Find where the given text appears and provide that cell's center as [X, Y] coordinate. 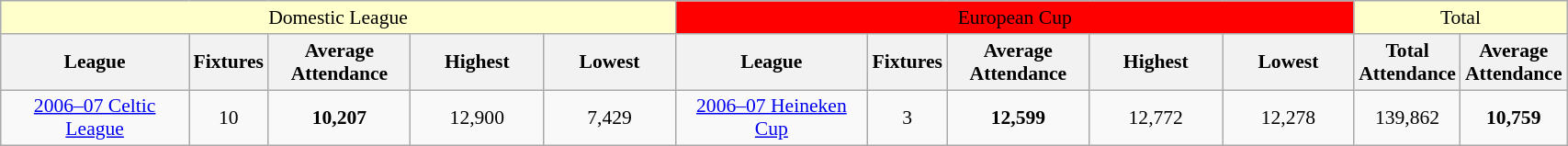
2006–07 Heineken Cup [772, 118]
Domestic League [338, 17]
European Cup [1014, 17]
Total [1461, 17]
7,429 [610, 118]
10,759 [1514, 118]
139,862 [1407, 118]
12,772 [1156, 118]
2006–07 Celtic League [96, 118]
10,207 [340, 118]
10 [229, 118]
3 [907, 118]
12,278 [1289, 118]
12,900 [478, 118]
Total Attendance [1407, 62]
12,599 [1018, 118]
